Capture the cell that displays the provided text and extract its (X, Y) central coordinate. 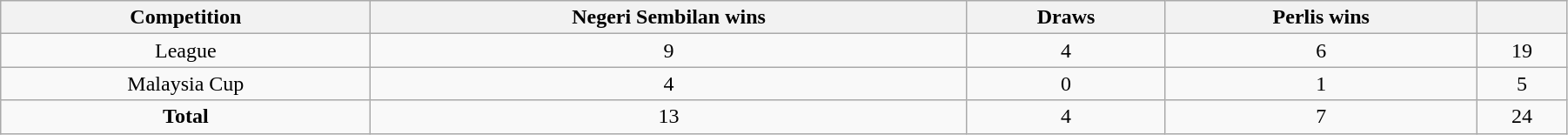
0 (1066, 84)
5 (1523, 84)
7 (1321, 117)
Draws (1066, 17)
Competition (186, 17)
Negeri Sembilan wins (668, 17)
Perlis wins (1321, 17)
League (186, 51)
Total (186, 117)
9 (668, 51)
Malaysia Cup (186, 84)
6 (1321, 51)
24 (1523, 117)
1 (1321, 84)
13 (668, 117)
19 (1523, 51)
